For the text-containing cell, return its midpoint in (X, Y) coordinate format. 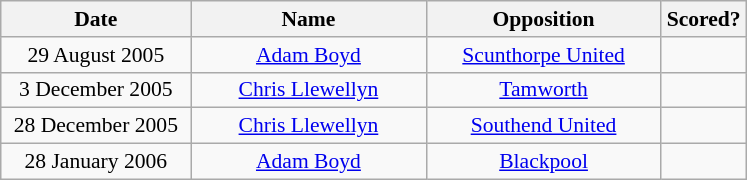
28 January 2006 (96, 162)
Date (96, 19)
Opposition (544, 19)
3 December 2005 (96, 90)
Name (308, 19)
Tamworth (544, 90)
Southend United (544, 126)
Scunthorpe United (544, 55)
Blackpool (544, 162)
28 December 2005 (96, 126)
29 August 2005 (96, 55)
Scored? (704, 19)
